Locate the cell with the specified text and output its (x, y) center coordinate. 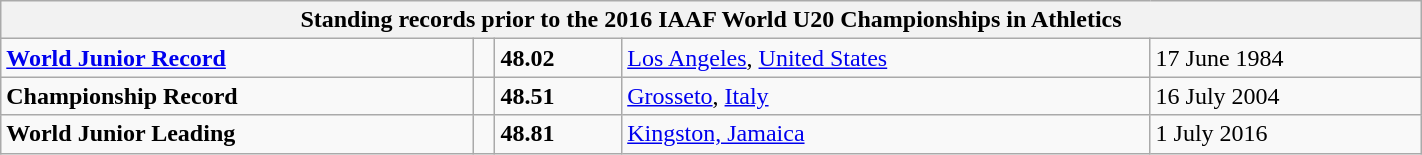
World Junior Leading (238, 134)
17 June 1984 (1286, 58)
Championship Record (238, 96)
Kingston, Jamaica (886, 134)
Grosseto, Italy (886, 96)
World Junior Record (238, 58)
Los Angeles, United States (886, 58)
Standing records prior to the 2016 IAAF World U20 Championships in Athletics (711, 20)
16 July 2004 (1286, 96)
48.02 (558, 58)
48.51 (558, 96)
1 July 2016 (1286, 134)
48.81 (558, 134)
